For the text-containing cell, return its midpoint in (X, Y) coordinate format. 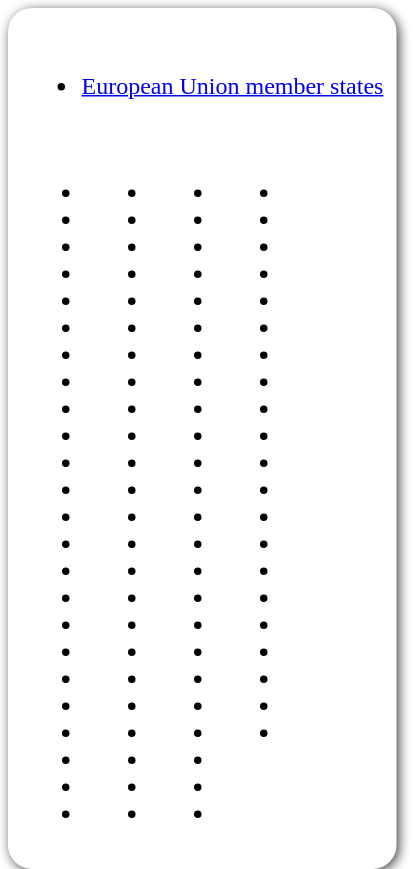
European Union member states (202, 438)
